From the cell containing the given text, extract its center point as (x, y) coordinate. 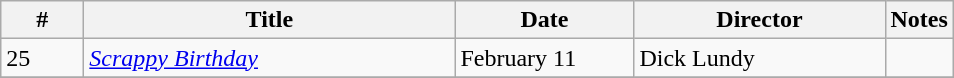
Notes (919, 20)
Scrappy Birthday (270, 58)
25 (42, 58)
Dick Lundy (760, 58)
February 11 (544, 58)
Date (544, 20)
# (42, 20)
Title (270, 20)
Director (760, 20)
